Detect which cell encompasses the target text, then output its [X, Y] center coordinate. 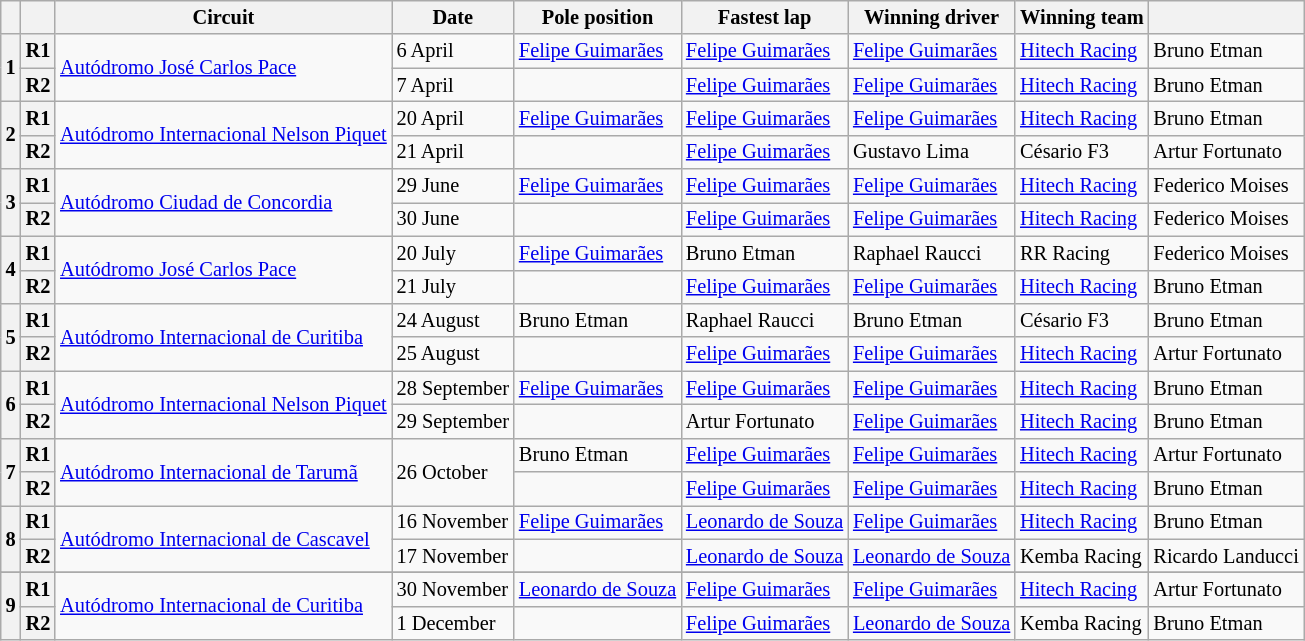
Winning team [1082, 17]
8 [11, 538]
29 September [453, 421]
6 April [453, 51]
Ricardo Landucci [1226, 556]
Winning driver [932, 17]
17 November [453, 556]
26 October [453, 472]
25 August [453, 354]
Autódromo Internacional de Cascavel [223, 538]
Autódromo Ciudad de Concordia [223, 202]
7 April [453, 85]
5 [11, 336]
20 April [453, 118]
Fastest lap [764, 17]
2 [11, 134]
4 [11, 270]
Circuit [223, 17]
Date [453, 17]
RR Racing [1082, 253]
6 [11, 404]
7 [11, 472]
Autódromo Internacional de Tarumã [223, 472]
30 June [453, 219]
16 November [453, 522]
3 [11, 202]
21 April [453, 152]
Pole position [598, 17]
28 September [453, 388]
20 July [453, 253]
9 [11, 606]
29 June [453, 186]
30 November [453, 589]
Gustavo Lima [932, 152]
24 August [453, 320]
21 July [453, 287]
1 December [453, 623]
1 [11, 68]
